Find where the given text appears and provide that cell's center as [X, Y] coordinate. 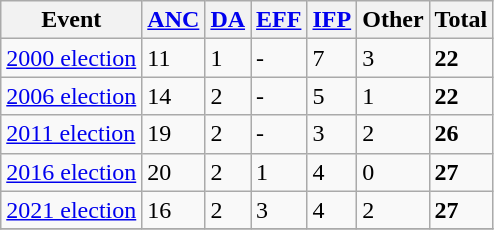
26 [461, 134]
EFF [279, 20]
2006 election [72, 96]
5 [332, 96]
2000 election [72, 58]
0 [393, 172]
2011 election [72, 134]
Other [393, 20]
ANC [174, 20]
16 [174, 210]
20 [174, 172]
Event [72, 20]
Total [461, 20]
11 [174, 58]
DA [228, 20]
2016 election [72, 172]
14 [174, 96]
7 [332, 58]
19 [174, 134]
IFP [332, 20]
2021 election [72, 210]
